Return [x, y] of the center of cell containing provided text 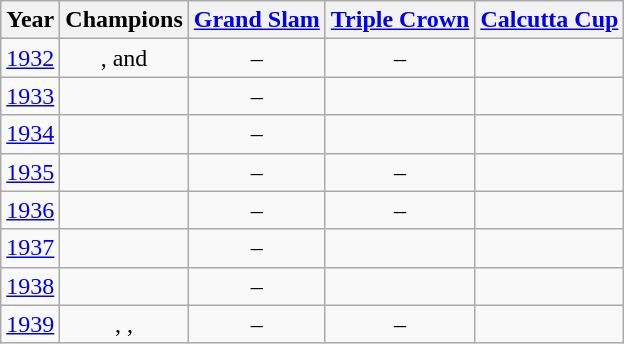
1932 [30, 58]
Champions [124, 20]
1938 [30, 286]
1933 [30, 96]
1937 [30, 248]
Calcutta Cup [550, 20]
, , [124, 324]
, and [124, 58]
1935 [30, 172]
1939 [30, 324]
Grand Slam [256, 20]
1934 [30, 134]
Triple Crown [400, 20]
Year [30, 20]
1936 [30, 210]
